Provide the [X, Y] coordinate of the cell's center where the given text is located.  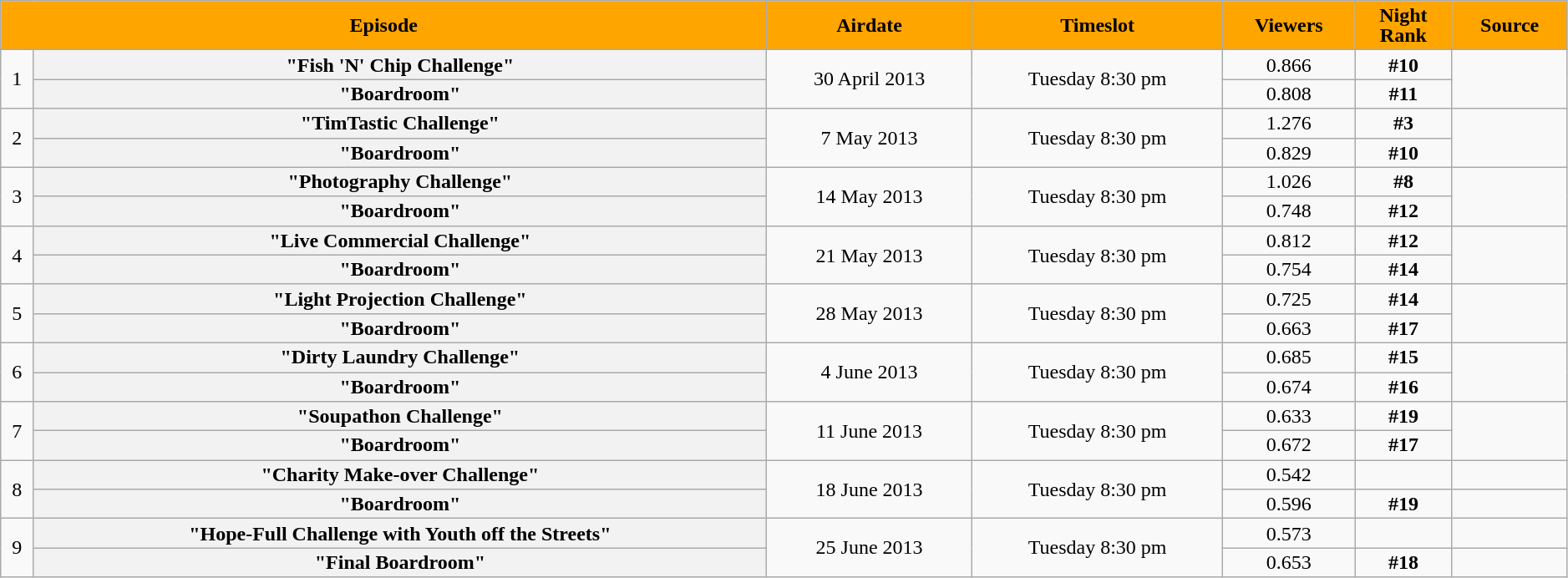
NightRank [1403, 25]
6 [17, 372]
0.748 [1289, 210]
"Light Projection Challenge" [400, 299]
7 May 2013 [869, 138]
9 [17, 548]
8 [17, 489]
"Live Commercial Challenge" [400, 241]
11 June 2013 [869, 431]
4 [17, 255]
5 [17, 313]
1.276 [1289, 124]
0.685 [1289, 357]
0.573 [1289, 533]
1 [17, 79]
#8 [1403, 182]
4 June 2013 [869, 372]
14 May 2013 [869, 196]
0.866 [1289, 65]
0.754 [1289, 269]
"Charity Make-over Challenge" [400, 474]
0.829 [1289, 152]
#15 [1403, 357]
"Soupathon Challenge" [400, 416]
"Photography Challenge" [400, 182]
3 [17, 196]
Viewers [1289, 25]
2 [17, 138]
0.596 [1289, 504]
21 May 2013 [869, 255]
30 April 2013 [869, 79]
0.672 [1289, 446]
0.542 [1289, 474]
0.633 [1289, 416]
1.026 [1289, 182]
0.812 [1289, 241]
7 [17, 431]
0.725 [1289, 299]
"Hope-Full Challenge with Youth off the Streets" [400, 533]
Source [1510, 25]
0.663 [1289, 327]
28 May 2013 [869, 313]
"Final Boardroom" [400, 563]
Airdate [869, 25]
#3 [1403, 124]
#16 [1403, 388]
"Fish 'N' Chip Challenge" [400, 65]
0.653 [1289, 563]
"Dirty Laundry Challenge" [400, 357]
#11 [1403, 94]
#18 [1403, 563]
"TimTastic Challenge" [400, 124]
18 June 2013 [869, 489]
Timeslot [1098, 25]
0.808 [1289, 94]
25 June 2013 [869, 548]
Episode [384, 25]
0.674 [1289, 388]
